Return (x, y) of the center of cell containing provided text 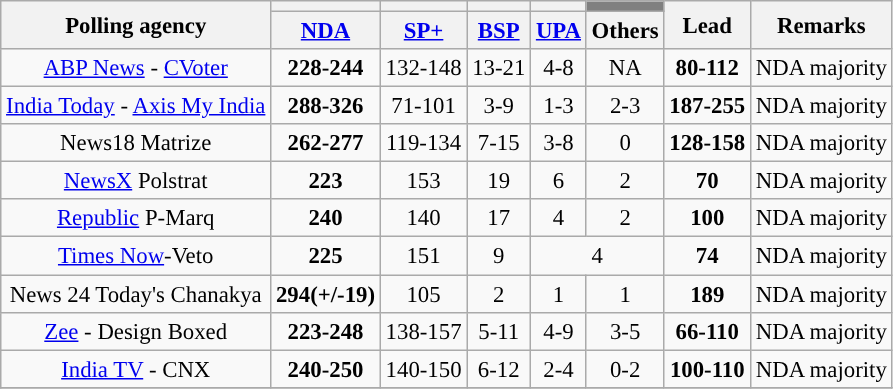
3-5 (625, 331)
105 (424, 294)
140 (424, 219)
140-150 (424, 369)
UPA (559, 31)
Republic P-Marq (136, 219)
100 (708, 219)
138-157 (424, 331)
9 (499, 256)
240 (326, 219)
1-3 (559, 106)
225 (326, 256)
5-11 (499, 331)
ABP News - CVoter (136, 68)
News 24 Today's Chanakya (136, 294)
288-326 (326, 106)
189 (708, 294)
Zee - Design Boxed (136, 331)
News18 Matrize (136, 143)
6 (559, 181)
4-9 (559, 331)
71-101 (424, 106)
223-248 (326, 331)
7-15 (499, 143)
Remarks (822, 25)
100-110 (708, 369)
119-134 (424, 143)
74 (708, 256)
Others (625, 31)
NDA (326, 31)
19 (499, 181)
223 (326, 181)
2-4 (559, 369)
80-112 (708, 68)
66-110 (708, 331)
70 (708, 181)
4-8 (559, 68)
Lead (708, 25)
132-148 (424, 68)
151 (424, 256)
2-3 (625, 106)
13-21 (499, 68)
Times Now-Veto (136, 256)
240-250 (326, 369)
NewsX Polstrat (136, 181)
India Today - Axis My India (136, 106)
0-2 (625, 369)
187-255 (708, 106)
17 (499, 219)
Polling agency (136, 25)
262-277 (326, 143)
294(+/-19) (326, 294)
228-244 (326, 68)
3-8 (559, 143)
SP+ (424, 31)
NA (625, 68)
128-158 (708, 143)
3-9 (499, 106)
India TV - CNX (136, 369)
0 (625, 143)
6-12 (499, 369)
BSP (499, 31)
153 (424, 181)
